Scan for the cell matching the given text and deliver its (x, y) coordinate at center. 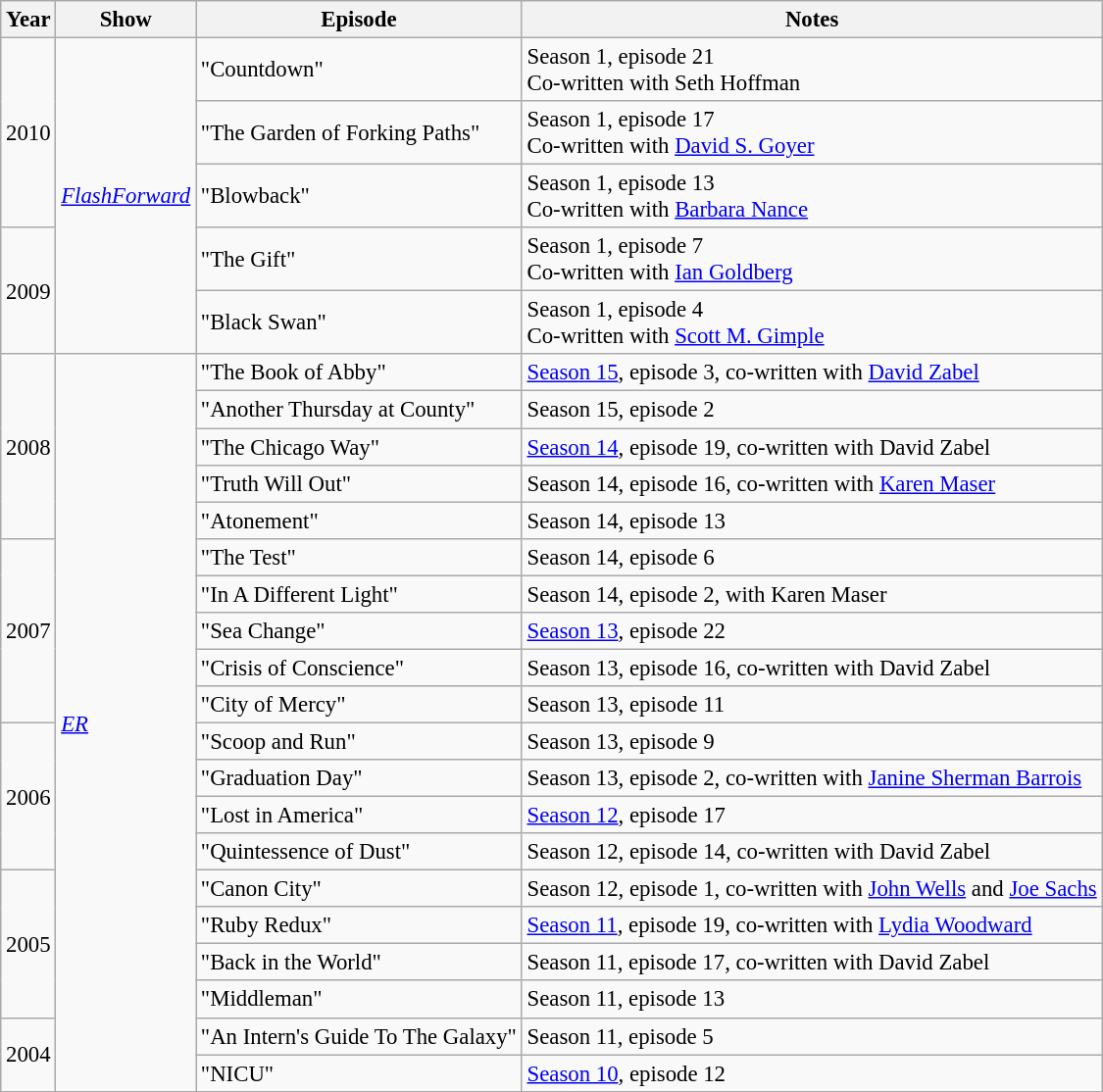
Season 13, episode 11 (812, 705)
Season 13, episode 2, co-written with Janine Sherman Barrois (812, 778)
Season 11, episode 5 (812, 1036)
Season 11, episode 17, co-written with David Zabel (812, 963)
Season 12, episode 1, co-written with John Wells and Joe Sachs (812, 889)
"NICU" (359, 1073)
2006 (28, 796)
2010 (28, 133)
Season 12, episode 14, co-written with David Zabel (812, 852)
2008 (28, 447)
Season 12, episode 17 (812, 816)
Episode (359, 20)
"Countdown" (359, 71)
"Middleman" (359, 1000)
Season 11, episode 13 (812, 1000)
2004 (28, 1055)
"The Book of Abby" (359, 373)
"The Garden of Forking Paths" (359, 133)
"Back in the World" (359, 963)
Season 14, episode 13 (812, 521)
FlashForward (125, 196)
"Crisis of Conscience" (359, 668)
Season 11, episode 19, co-written with Lydia Woodward (812, 925)
Season 1, episode 17Co-written with David S. Goyer (812, 133)
2005 (28, 944)
"Ruby Redux" (359, 925)
Year (28, 20)
Season 1, episode 21Co-written with Seth Hoffman (812, 71)
ER (125, 723)
Season 14, episode 16, co-written with Karen Maser (812, 483)
"Canon City" (359, 889)
"The Test" (359, 557)
Season 14, episode 19, co-written with David Zabel (812, 447)
"Truth Will Out" (359, 483)
2009 (28, 290)
Season 13, episode 22 (812, 631)
"Quintessence of Dust" (359, 852)
"Black Swan" (359, 323)
Season 15, episode 3, co-written with David Zabel (812, 373)
"Sea Change" (359, 631)
Season 14, episode 2, with Karen Maser (812, 594)
"City of Mercy" (359, 705)
"Blowback" (359, 196)
"Graduation Day" (359, 778)
Season 1, episode 7Co-written with Ian Goldberg (812, 259)
"In A Different Light" (359, 594)
"Lost in America" (359, 816)
Season 15, episode 2 (812, 410)
"Atonement" (359, 521)
"The Gift" (359, 259)
Notes (812, 20)
Show (125, 20)
"The Chicago Way" (359, 447)
Season 14, episode 6 (812, 557)
Season 13, episode 16, co-written with David Zabel (812, 668)
"Another Thursday at County" (359, 410)
Season 1, episode 13Co-written with Barbara Nance (812, 196)
Season 10, episode 12 (812, 1073)
2007 (28, 630)
Season 1, episode 4Co-written with Scott M. Gimple (812, 323)
"An Intern's Guide To The Galaxy" (359, 1036)
"Scoop and Run" (359, 741)
Season 13, episode 9 (812, 741)
